From the cell containing the given text, extract its center point as [X, Y] coordinate. 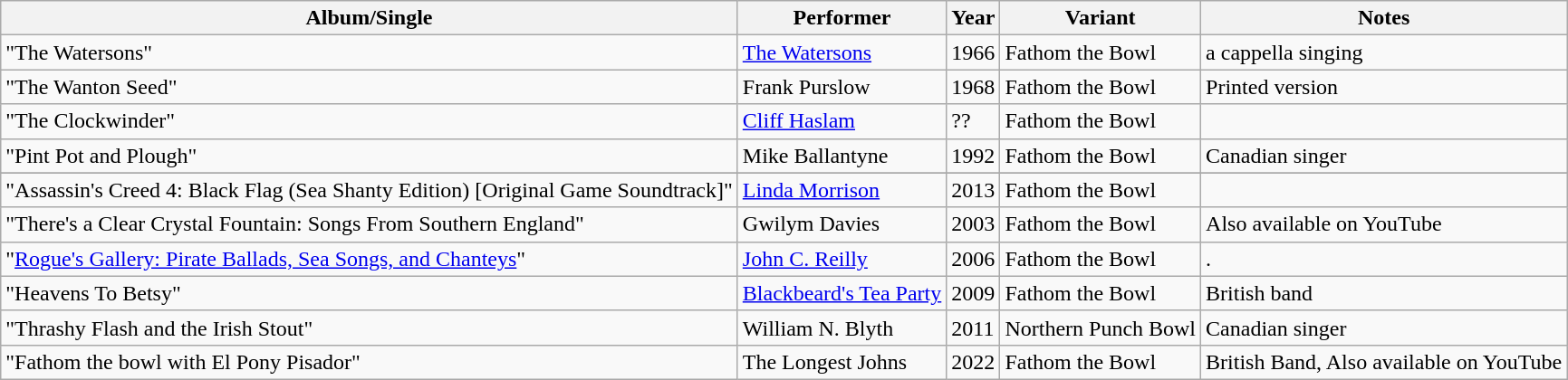
"Thrashy Flash and the Irish Stout" [370, 328]
Blackbeard's Tea Party [842, 293]
The Watersons [842, 52]
a cappella singing [1384, 52]
William N. Blyth [842, 328]
Performer [842, 18]
"There's a Clear Crystal Fountain: Songs From Southern England" [370, 224]
2009 [973, 293]
"Fathom the bowl with El Pony Pisador" [370, 362]
2022 [973, 362]
"The Clockwinder" [370, 121]
2011 [973, 328]
"Assassin's Creed 4: Black Flag (Sea Shanty Edition) [Original Game Soundtrack]" [370, 190]
British Band, Also available on YouTube [1384, 362]
. [1384, 259]
Mike Ballantyne [842, 156]
?? [973, 121]
Year [973, 18]
Northern Punch Bowl [1101, 328]
"Heavens To Betsy" [370, 293]
2013 [973, 190]
Notes [1384, 18]
British band [1384, 293]
1968 [973, 87]
Frank Purslow [842, 87]
"The Watersons" [370, 52]
Album/Single [370, 18]
Printed version [1384, 87]
2006 [973, 259]
The Longest Johns [842, 362]
Cliff Haslam [842, 121]
"Rogue's Gallery: Pirate Ballads, Sea Songs, and Chanteys" [370, 259]
Gwilym Davies [842, 224]
John C. Reilly [842, 259]
Also available on YouTube [1384, 224]
"The Wanton Seed" [370, 87]
1992 [973, 156]
1966 [973, 52]
Variant [1101, 18]
Linda Morrison [842, 190]
"Pint Pot and Plough" [370, 156]
2003 [973, 224]
